From the cell containing the given text, extract its center point as [X, Y] coordinate. 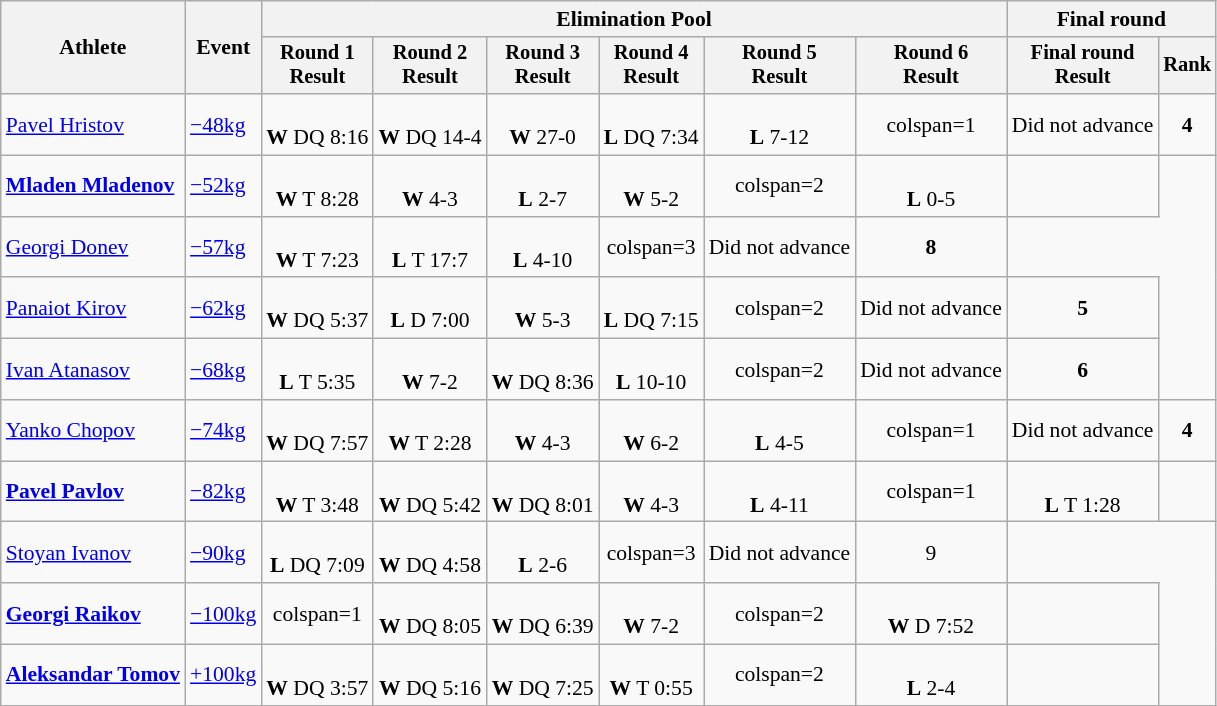
W DQ 8:36 [543, 370]
L DQ 7:34 [652, 124]
W 5-3 [543, 308]
Round 2Result [430, 66]
−48kg [223, 124]
−52kg [223, 186]
L 2-7 [543, 186]
Pavel Hristov [93, 124]
L T 17:7 [430, 248]
5 [1083, 308]
W T 7:23 [317, 248]
−74kg [223, 430]
Panaiot Kirov [93, 308]
L T 1:28 [1083, 492]
Mladen Mladenov [93, 186]
W T 8:28 [317, 186]
Event [223, 48]
L 4-11 [780, 492]
Round 1Result [317, 66]
L T 5:35 [317, 370]
W T 0:55 [652, 676]
W 27-0 [543, 124]
L D 7:00 [430, 308]
W T 2:28 [430, 430]
W 5-2 [652, 186]
L 0-5 [931, 186]
W T 3:48 [317, 492]
W DQ 7:57 [317, 430]
9 [931, 552]
L DQ 7:09 [317, 552]
Ivan Atanasov [93, 370]
−57kg [223, 248]
Georgi Raikov [93, 614]
Athlete [93, 48]
Pavel Pavlov [93, 492]
W DQ 6:39 [543, 614]
8 [931, 248]
W DQ 3:57 [317, 676]
L DQ 7:15 [652, 308]
Round 5Result [780, 66]
+100kg [223, 676]
−100kg [223, 614]
W D 7:52 [931, 614]
W DQ 8:05 [430, 614]
Round 6Result [931, 66]
Yanko Chopov [93, 430]
Aleksandar Tomov [93, 676]
−82kg [223, 492]
6 [1083, 370]
W 6-2 [652, 430]
W DQ 14-4 [430, 124]
W DQ 5:37 [317, 308]
Georgi Donev [93, 248]
Final round [1112, 19]
W DQ 7:25 [543, 676]
L 2-4 [931, 676]
Stoyan Ivanov [93, 552]
−68kg [223, 370]
Rank [1187, 66]
W DQ 5:42 [430, 492]
L 7-12 [780, 124]
W DQ 5:16 [430, 676]
Round 3Result [543, 66]
L 2-6 [543, 552]
L 4-5 [780, 430]
L 4-10 [543, 248]
W DQ 8:01 [543, 492]
−90kg [223, 552]
W DQ 4:58 [430, 552]
Final roundResult [1083, 66]
L 10-10 [652, 370]
−62kg [223, 308]
W DQ 8:16 [317, 124]
Round 4Result [652, 66]
Elimination Pool [634, 19]
